Capture the cell that displays the provided text and extract its [x, y] central coordinate. 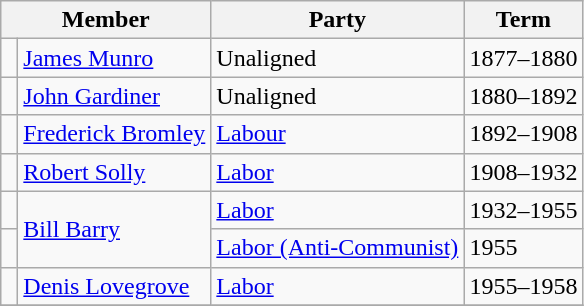
John Gardiner [114, 96]
Term [524, 20]
Frederick Bromley [114, 134]
Party [338, 20]
1877–1880 [524, 58]
Robert Solly [114, 172]
Denis Lovegrove [114, 286]
Member [106, 20]
1908–1932 [524, 172]
James Munro [114, 58]
1955 [524, 248]
Labour [338, 134]
1892–1908 [524, 134]
Labor (Anti-Communist) [338, 248]
1932–1955 [524, 210]
1880–1892 [524, 96]
Bill Barry [114, 229]
1955–1958 [524, 286]
